Determine the [x, y] coordinate at the center of the cell enclosing the given text.  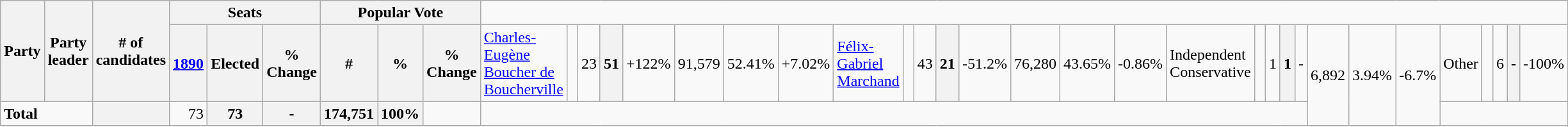
+7.02% [805, 63]
51 [611, 63]
# ofcandidates [131, 51]
Charles-Eugène Boucher de Boucherville [524, 63]
+122% [649, 63]
-100% [1544, 63]
Seats [245, 13]
Party [22, 51]
23 [589, 63]
76,280 [1035, 63]
# [348, 63]
6,892 [1328, 76]
Party leader [68, 51]
100% [401, 114]
Total [46, 114]
-6.7% [1418, 76]
52.41% [750, 63]
1890 [188, 63]
3.94% [1373, 76]
% [401, 63]
43 [925, 63]
-0.86% [1141, 63]
-51.2% [985, 63]
91,579 [699, 63]
Other [1461, 63]
Independent Conservative [1211, 63]
Félix-Gabriel Marchand [868, 63]
Popular Vote [400, 13]
6 [1499, 63]
Elected [236, 63]
174,751 [348, 114]
43.65% [1087, 63]
21 [948, 63]
